Return the [X, Y] coordinate for the center point of the cell that contains the specified text.  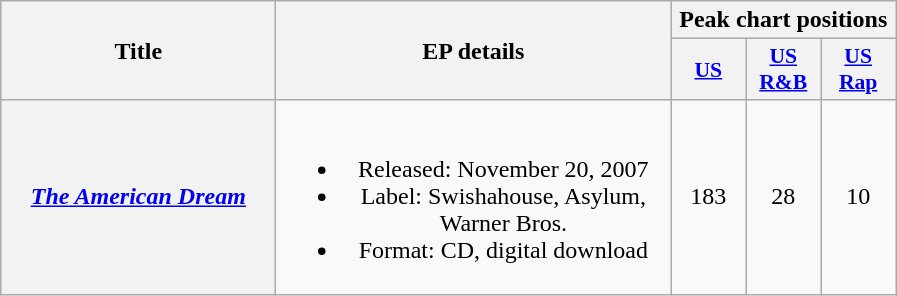
183 [708, 197]
10 [858, 197]
US Rap [858, 70]
US [708, 70]
Title [138, 50]
Released: November 20, 2007Label: Swishahouse, Asylum, Warner Bros.Format: CD, digital download [474, 197]
US R&B [784, 70]
28 [784, 197]
The American Dream [138, 197]
EP details [474, 50]
Peak chart positions [784, 20]
